Capture the cell that displays the provided text and extract its (x, y) central coordinate. 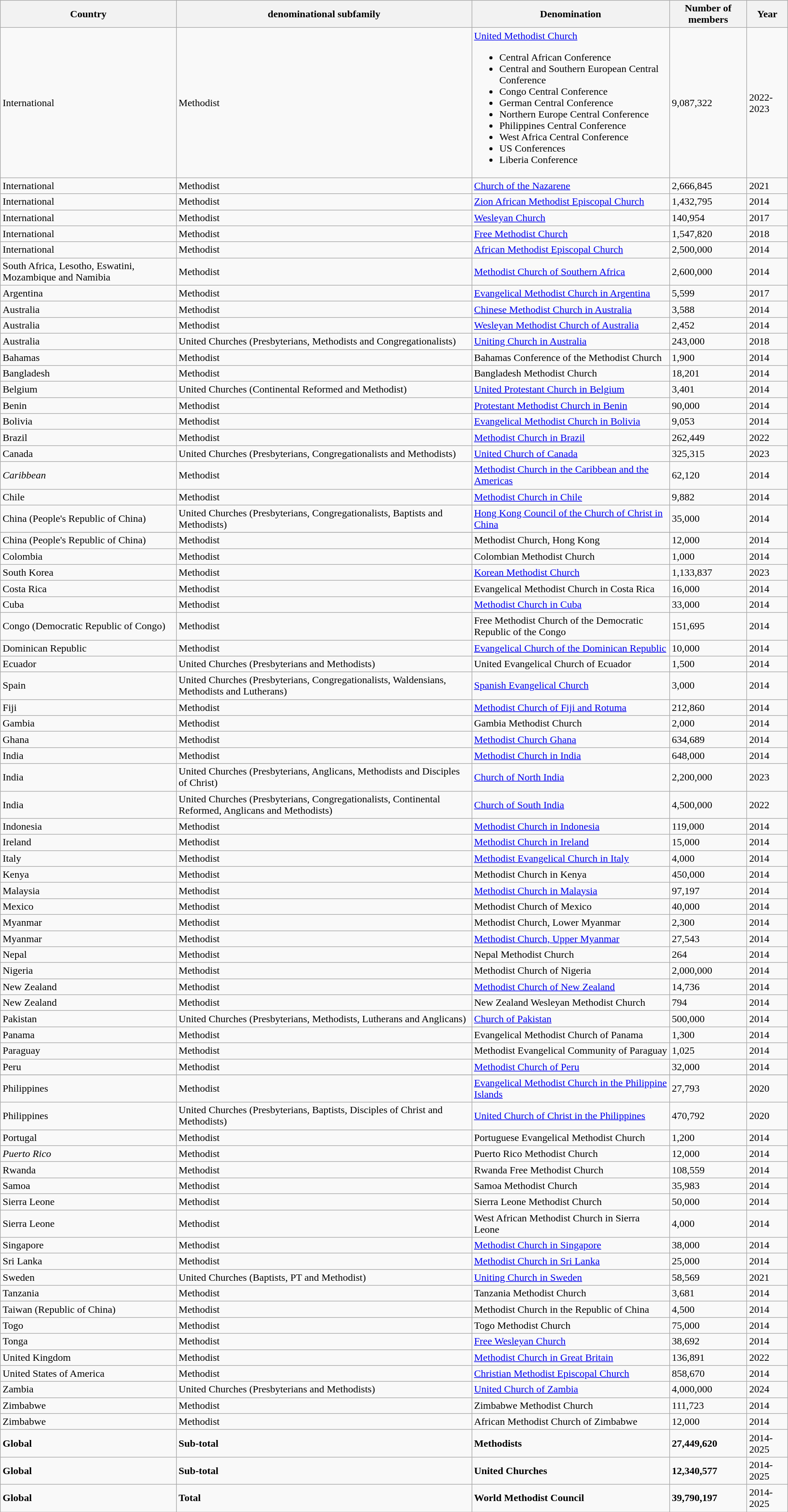
Togo Methodist Church (571, 1325)
Tanzania (88, 1293)
Argentina (88, 293)
634,689 (708, 740)
2,500,000 (708, 250)
Methodist Church Ghana (571, 740)
Methodists (571, 1443)
25,000 (708, 1261)
4,500,000 (708, 804)
Total (324, 1498)
243,000 (708, 341)
United Churches (Presbyterians, Congregationalists and Methodists) (324, 454)
Rwanda Free Methodist Church (571, 1170)
Wesleyan Church (571, 218)
United Kingdom (88, 1357)
Bahamas (88, 358)
Protestant Methodist Church in Benin (571, 406)
United Churches (Presbyterians, Congregationalists, Waldensians, Methodists and Lutherans) (324, 686)
Puerto Rico Methodist Church (571, 1154)
3,000 (708, 686)
119,000 (708, 826)
United Churches (Presbyterians, Baptists, Disciples of Christ and Methodists) (324, 1116)
2,600,000 (708, 271)
1,547,820 (708, 234)
Italy (88, 858)
Ireland (88, 842)
648,000 (708, 756)
32,000 (708, 1067)
450,000 (708, 874)
United Evangelical Church of Ecuador (571, 664)
50,000 (708, 1202)
Gambia (88, 724)
Bahamas Conference of the Methodist Church (571, 358)
Church of the Nazarene (571, 186)
United States of America (88, 1373)
262,449 (708, 438)
Church of Pakistan (571, 1019)
Portugal (88, 1138)
Zion African Methodist Episcopal Church (571, 202)
1,133,837 (708, 572)
12,340,577 (708, 1471)
Ghana (88, 740)
4,500 (708, 1309)
35,000 (708, 519)
Methodist Church in Brazil (571, 438)
Evangelical Methodist Church in Costa Rica (571, 588)
United Churches (571, 1471)
Denomination (571, 14)
Cuba (88, 604)
Indonesia (88, 826)
38,000 (708, 1245)
Chinese Methodist Church in Australia (571, 309)
1,025 (708, 1051)
Evangelical Church of the Dominican Republic (571, 648)
Methodist Church in Kenya (571, 874)
Canada (88, 454)
38,692 (708, 1341)
Methodist Church of New Zealand (571, 987)
2,666,845 (708, 186)
2,452 (708, 325)
African Methodist Church of Zimbabwe (571, 1421)
denominational subfamily (324, 14)
90,000 (708, 406)
Chile (88, 497)
27,449,620 (708, 1443)
470,792 (708, 1116)
Zimbabwe Methodist Church (571, 1405)
9,882 (708, 497)
Methodist Church of Nigeria (571, 971)
Christian Methodist Episcopal Church (571, 1373)
Nepal (88, 955)
2,300 (708, 922)
Evangelical Methodist Church of Panama (571, 1035)
39,790,197 (708, 1498)
Bolivia (88, 422)
Spain (88, 686)
Samoa (88, 1186)
Free Wesleyan Church (571, 1341)
Costa Rica (88, 588)
Zambia (88, 1389)
Methodist Church in Ireland (571, 842)
Methodist Church in India (571, 756)
Country (88, 14)
World Methodist Council (571, 1498)
Methodist Church of Peru (571, 1067)
Evangelical Methodist Church in Bolivia (571, 422)
United Church of Canada (571, 454)
75,000 (708, 1325)
Pakistan (88, 1019)
Rwanda (88, 1170)
794 (708, 1003)
Puerto Rico (88, 1154)
United Churches (Presbyterians, Congregationalists, Continental Reformed, Anglicans and Methodists) (324, 804)
3,401 (708, 390)
New Zealand Wesleyan Methodist Church (571, 1003)
Tonga (88, 1341)
Malaysia (88, 890)
Portuguese Evangelical Methodist Church (571, 1138)
Gambia Methodist Church (571, 724)
Methodist Church, Upper Myanmar (571, 939)
Methodist Church of Mexico (571, 906)
2,200,000 (708, 777)
Peru (88, 1067)
212,860 (708, 708)
5,599 (708, 293)
33,000 (708, 604)
111,723 (708, 1405)
10,000 (708, 648)
Paraguay (88, 1051)
2,000,000 (708, 971)
Methodist Church of Southern Africa (571, 271)
Free Methodist Church of the Democratic Republic of the Congo (571, 626)
Brazil (88, 438)
Methodist Church in the Caribbean and the Americas (571, 475)
Sierra Leone Methodist Church (571, 1202)
Evangelical Methodist Church in Argentina (571, 293)
4,000,000 (708, 1389)
Kenya (88, 874)
United Churches (Presbyterians, Congregationalists, Baptists and Methodists) (324, 519)
Sri Lanka (88, 1261)
Togo (88, 1325)
Fiji (88, 708)
40,000 (708, 906)
Methodist Church in Sri Lanka (571, 1261)
Hong Kong Council of the Church of Christ in China (571, 519)
62,120 (708, 475)
Methodist Church in Cuba (571, 604)
Methodist Church in Great Britain (571, 1357)
108,559 (708, 1170)
15,000 (708, 842)
Congo (Democratic Republic of Congo) (88, 626)
Bangladesh (88, 374)
United Protestant Church in Belgium (571, 390)
Evangelical Methodist Church in the Philippine Islands (571, 1088)
United Churches (Presbyterians, Methodists and Congregationalists) (324, 341)
West African Methodist Church in Sierra Leone (571, 1223)
58,569 (708, 1277)
South Korea (88, 572)
United Church of Christ in the Philippines (571, 1116)
Caribbean (88, 475)
Taiwan (Republic of China) (88, 1309)
United Churches (Continental Reformed and Methodist) (324, 390)
2,000 (708, 724)
United Churches (Presbyterians, Methodists, Lutherans and Anglicans) (324, 1019)
Spanish Evangelical Church (571, 686)
151,695 (708, 626)
Korean Methodist Church (571, 572)
Church of South India (571, 804)
35,983 (708, 1186)
African Methodist Episcopal Church (571, 250)
Ecuador (88, 664)
Singapore (88, 1245)
136,891 (708, 1357)
Nepal Methodist Church (571, 955)
Mexico (88, 906)
United Church of Zambia (571, 1389)
18,201 (708, 374)
500,000 (708, 1019)
1,300 (708, 1035)
Number of members (708, 14)
2024 (767, 1389)
3,588 (708, 309)
2022-2023 (767, 103)
Methodist Church in Singapore (571, 1245)
Methodist Church in Indonesia (571, 826)
27,543 (708, 939)
South Africa, Lesotho, Eswatini, Mozambique and Namibia (88, 271)
1,432,795 (708, 202)
Nigeria (88, 971)
1,000 (708, 556)
Methodist Church of Fiji and Rotuma (571, 708)
Methodist Church in the Republic of China (571, 1309)
Benin (88, 406)
Uniting Church in Sweden (571, 1277)
1,900 (708, 358)
Church of North India (571, 777)
264 (708, 955)
Panama (88, 1035)
Colombia (88, 556)
1,200 (708, 1138)
97,197 (708, 890)
16,000 (708, 588)
Tanzania Methodist Church (571, 1293)
Colombian Methodist Church (571, 556)
Bangladesh Methodist Church (571, 374)
140,954 (708, 218)
Methodist Evangelical Church in Italy (571, 858)
858,670 (708, 1373)
Methodist Church in Chile (571, 497)
9,087,322 (708, 103)
325,315 (708, 454)
Methodist Church, Lower Myanmar (571, 922)
14,736 (708, 987)
Free Methodist Church (571, 234)
27,793 (708, 1088)
Samoa Methodist Church (571, 1186)
Sweden (88, 1277)
Wesleyan Methodist Church of Australia (571, 325)
Year (767, 14)
Methodist Evangelical Community of Paraguay (571, 1051)
Methodist Church, Hong Kong (571, 540)
Uniting Church in Australia (571, 341)
Methodist Church in Malaysia (571, 890)
Belgium (88, 390)
United Churches (Baptists, PT and Methodist) (324, 1277)
3,681 (708, 1293)
9,053 (708, 422)
United Churches (Presbyterians, Anglicans, Methodists and Disciples of Christ) (324, 777)
Dominican Republic (88, 648)
1,500 (708, 664)
